Search for the cell housing the specified text and yield its (x, y) center coordinate. 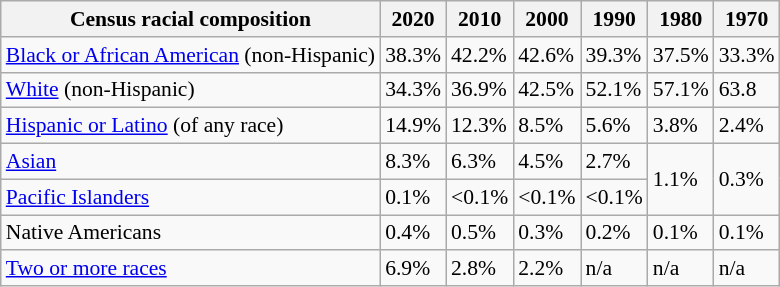
2.7% (614, 162)
38.3% (413, 55)
52.1% (614, 90)
0.2% (614, 233)
0.5% (480, 233)
Native Americans (190, 233)
2010 (480, 19)
14.9% (413, 126)
8.3% (413, 162)
34.3% (413, 90)
1.1% (681, 180)
39.3% (614, 55)
2.8% (480, 269)
6.3% (480, 162)
8.5% (546, 126)
42.6% (546, 55)
12.3% (480, 126)
63.8 (747, 90)
Two or more races (190, 269)
37.5% (681, 55)
2.4% (747, 126)
Hispanic or Latino (of any race) (190, 126)
3.8% (681, 126)
1990 (614, 19)
4.5% (546, 162)
2020 (413, 19)
1970 (747, 19)
6.9% (413, 269)
42.5% (546, 90)
42.2% (480, 55)
36.9% (480, 90)
0.4% (413, 233)
2.2% (546, 269)
33.3% (747, 55)
5.6% (614, 126)
Pacific Islanders (190, 197)
57.1% (681, 90)
Asian (190, 162)
White (non-Hispanic) (190, 90)
2000 (546, 19)
1980 (681, 19)
Black or African American (non-Hispanic) (190, 55)
Census racial composition (190, 19)
